Scan for the cell matching the given text and deliver its [x, y] coordinate at center. 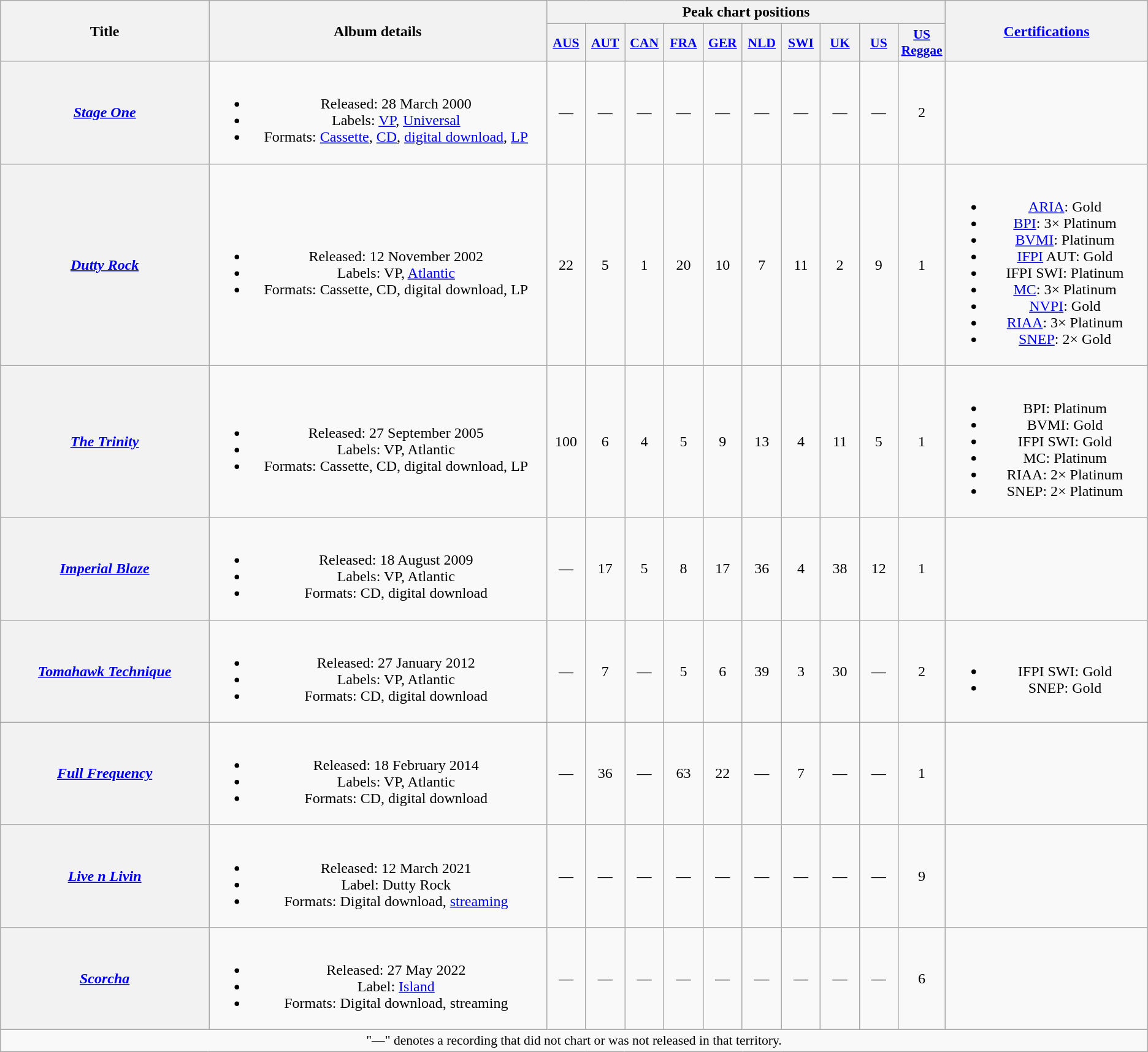
Title [105, 31]
Released: 27 May 2022Label: IslandFormats: Digital download, streaming [378, 978]
AUT [605, 43]
39 [762, 671]
Released: 27 September 2005Labels: VP, AtlanticFormats: Cassette, CD, digital download, LP [378, 441]
UK [840, 43]
BPI: PlatinumBVMI: GoldIFPI SWI: GoldMC: PlatinumRIAA: 2× PlatinumSNEP: 2× Platinum [1046, 441]
3 [801, 671]
8 [684, 569]
100 [566, 441]
Stage One [105, 113]
20 [684, 265]
Tomahawk Technique [105, 671]
Peak chart positions [746, 12]
Certifications [1046, 31]
"—" denotes a recording that did not chart or was not released in that territory. [574, 1040]
FRA [684, 43]
US Reggae [921, 43]
10 [722, 265]
12 [878, 569]
Released: 12 March 2021Label: Dutty RockFormats: Digital download, streaming [378, 875]
Released: 28 March 2000Labels: VP, UniversalFormats: Cassette, CD, digital download, LP [378, 113]
Dutty Rock [105, 265]
38 [840, 569]
AUS [566, 43]
Released: 18 August 2009Labels: VP, AtlanticFormats: CD, digital download [378, 569]
CAN [645, 43]
30 [840, 671]
Released: 18 February 2014Labels: VP, AtlanticFormats: CD, digital download [378, 774]
Imperial Blaze [105, 569]
NLD [762, 43]
Full Frequency [105, 774]
The Trinity [105, 441]
Scorcha [105, 978]
IFPI SWI: GoldSNEP: Gold [1046, 671]
US [878, 43]
ARIA: GoldBPI: 3× PlatinumBVMI: PlatinumIFPI AUT: GoldIFPI SWI: PlatinumMC: 3× PlatinumNVPI: GoldRIAA: 3× PlatinumSNEP: 2× Gold [1046, 265]
Released: 12 November 2002Labels: VP, AtlanticFormats: Cassette, CD, digital download, LP [378, 265]
SWI [801, 43]
Live n Livin [105, 875]
Released: 27 January 2012Labels: VP, AtlanticFormats: CD, digital download [378, 671]
Album details [378, 31]
63 [684, 774]
GER [722, 43]
13 [762, 441]
